Locate the cell with the specified text and output its [x, y] center coordinate. 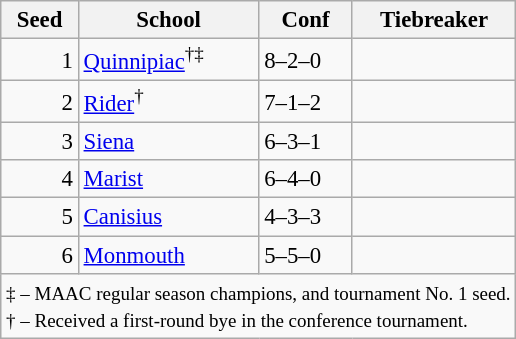
Tiebreaker [434, 20]
Marist [168, 179]
Siena [168, 142]
5–5–0 [306, 255]
8–2–0 [306, 60]
School [168, 20]
2 [40, 102]
Canisius [168, 217]
4–3–3 [306, 217]
4 [40, 179]
6–4–0 [306, 179]
‡ – MAAC regular season champions, and tournament No. 1 seed.† – Received a first-round bye in the conference tournament. [258, 306]
7–1–2 [306, 102]
6–3–1 [306, 142]
Quinnipiac†‡ [168, 60]
6 [40, 255]
Rider† [168, 102]
Seed [40, 20]
Conf [306, 20]
3 [40, 142]
1 [40, 60]
Monmouth [168, 255]
5 [40, 217]
